Return the [x, y] coordinate for the center point of the cell that contains the specified text.  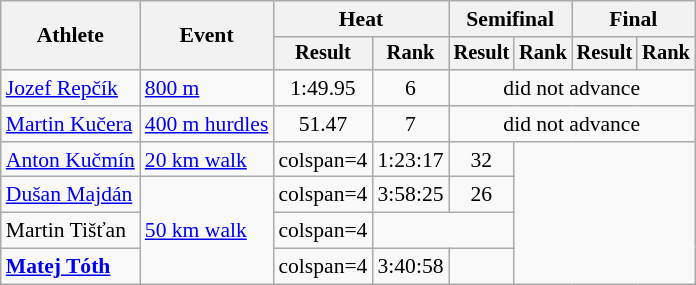
Semifinal [510, 19]
Martin Tišťan [70, 231]
32 [482, 160]
800 m [207, 88]
Heat [360, 19]
Anton Kučmín [70, 160]
Athlete [70, 36]
50 km walk [207, 230]
20 km walk [207, 160]
26 [482, 195]
Dušan Majdán [70, 195]
51.47 [322, 124]
7 [410, 124]
1:23:17 [410, 160]
Matej Tóth [70, 267]
Martin Kučera [70, 124]
6 [410, 88]
3:40:58 [410, 267]
400 m hurdles [207, 124]
Jozef Repčík [70, 88]
Final [634, 19]
Event [207, 36]
1:49.95 [322, 88]
3:58:25 [410, 195]
